Pinpoint the cell where the given text exists, returning its (X, Y) midpoint coordinate. 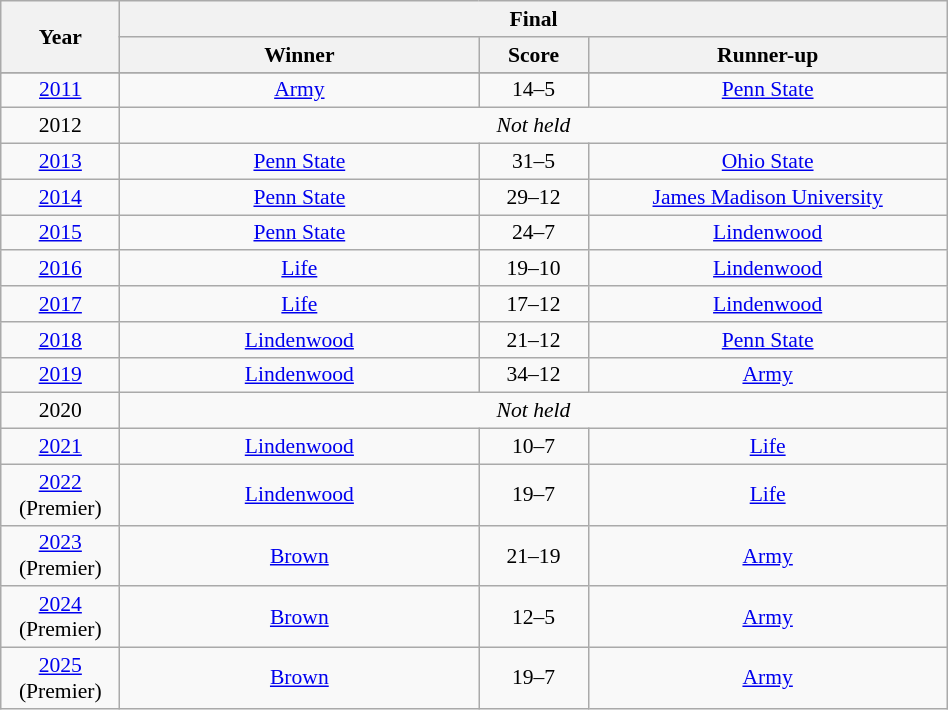
17–12 (534, 304)
2018 (60, 340)
10–7 (534, 447)
19–10 (534, 269)
2014 (60, 197)
21–19 (534, 556)
Ohio State (768, 162)
2023(Premier) (60, 556)
2020 (60, 411)
29–12 (534, 197)
34–12 (534, 375)
2024(Premier) (60, 618)
Score (534, 55)
31–5 (534, 162)
Final (534, 19)
12–5 (534, 618)
24–7 (534, 233)
2011 (60, 90)
2025(Premier) (60, 678)
2019 (60, 375)
Year (60, 36)
2012 (60, 126)
2015 (60, 233)
2021 (60, 447)
Runner-up (768, 55)
James Madison University (768, 197)
2017 (60, 304)
2016 (60, 269)
2013 (60, 162)
14–5 (534, 90)
21–12 (534, 340)
2022(Premier) (60, 494)
Winner (300, 55)
